Search for the cell housing the specified text and yield its [x, y] center coordinate. 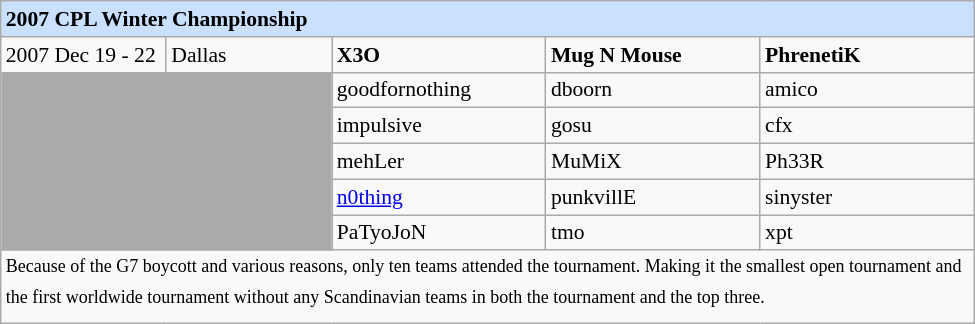
tmo [653, 232]
xpt [867, 232]
gosu [653, 126]
PhrenetiK [867, 54]
PaTyoJoN [439, 232]
cfx [867, 126]
X3O [439, 54]
amico [867, 90]
n0thing [439, 197]
Dallas [248, 54]
2007 Dec 19 - 22 [84, 54]
goodfornothing [439, 90]
2007 CPL Winter Championship [488, 19]
Ph33R [867, 161]
punkvillE [653, 197]
dboorn [653, 90]
MuMiX [653, 161]
mehLer [439, 161]
impulsive [439, 126]
Mug N Mouse [653, 54]
sinyster [867, 197]
